For the text-containing cell, return its midpoint in (x, y) coordinate format. 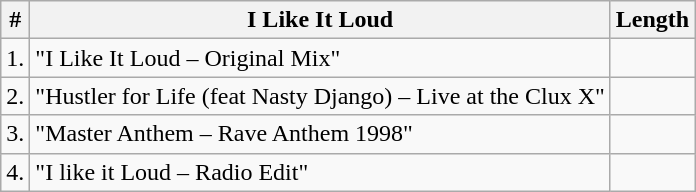
"I Like It Loud – Original Mix" (320, 58)
1. (16, 58)
4. (16, 172)
"I like it Loud – Radio Edit" (320, 172)
I Like It Loud (320, 20)
3. (16, 134)
"Hustler for Life (feat Nasty Django) – Live at the Clux X" (320, 96)
# (16, 20)
Length (652, 20)
"Master Anthem – Rave Anthem 1998" (320, 134)
2. (16, 96)
